From the cell containing the given text, extract its center point as (X, Y) coordinate. 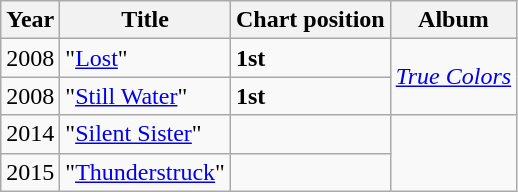
"Silent Sister" (146, 134)
2015 (30, 172)
Album (453, 20)
"Still Water" (146, 96)
Year (30, 20)
Title (146, 20)
"Thunderstruck" (146, 172)
"Lost" (146, 58)
Chart position (310, 20)
2014 (30, 134)
True Colors (453, 77)
